Determine the (X, Y) coordinate at the center of the cell enclosing the given text.  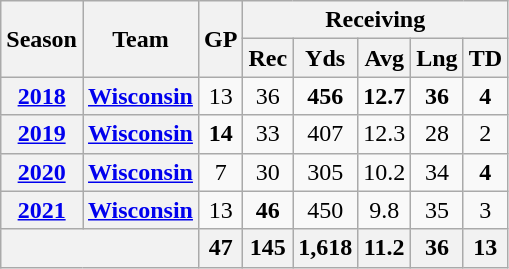
9.8 (384, 210)
GP (220, 39)
Team (140, 39)
34 (437, 172)
47 (220, 248)
7 (220, 172)
Avg (384, 58)
145 (268, 248)
305 (326, 172)
12.3 (384, 134)
456 (326, 96)
Receiving (376, 20)
Season (42, 39)
3 (485, 210)
1,618 (326, 248)
12.7 (384, 96)
2 (485, 134)
33 (268, 134)
2020 (42, 172)
2018 (42, 96)
Rec (268, 58)
11.2 (384, 248)
30 (268, 172)
2019 (42, 134)
28 (437, 134)
35 (437, 210)
46 (268, 210)
14 (220, 134)
10.2 (384, 172)
407 (326, 134)
Lng (437, 58)
Yds (326, 58)
450 (326, 210)
2021 (42, 210)
TD (485, 58)
